Capture the cell that displays the provided text and extract its [x, y] central coordinate. 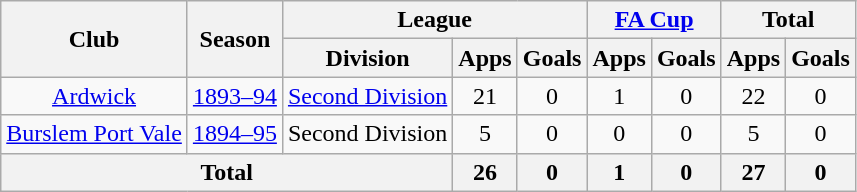
Ardwick [94, 96]
27 [753, 172]
21 [485, 96]
Club [94, 39]
Burslem Port Vale [94, 134]
Division [367, 58]
26 [485, 172]
1893–94 [234, 96]
22 [753, 96]
1894–95 [234, 134]
League [434, 20]
Season [234, 39]
FA Cup [654, 20]
